Output the (X, Y) coordinate of the center of the cell containing the given text.  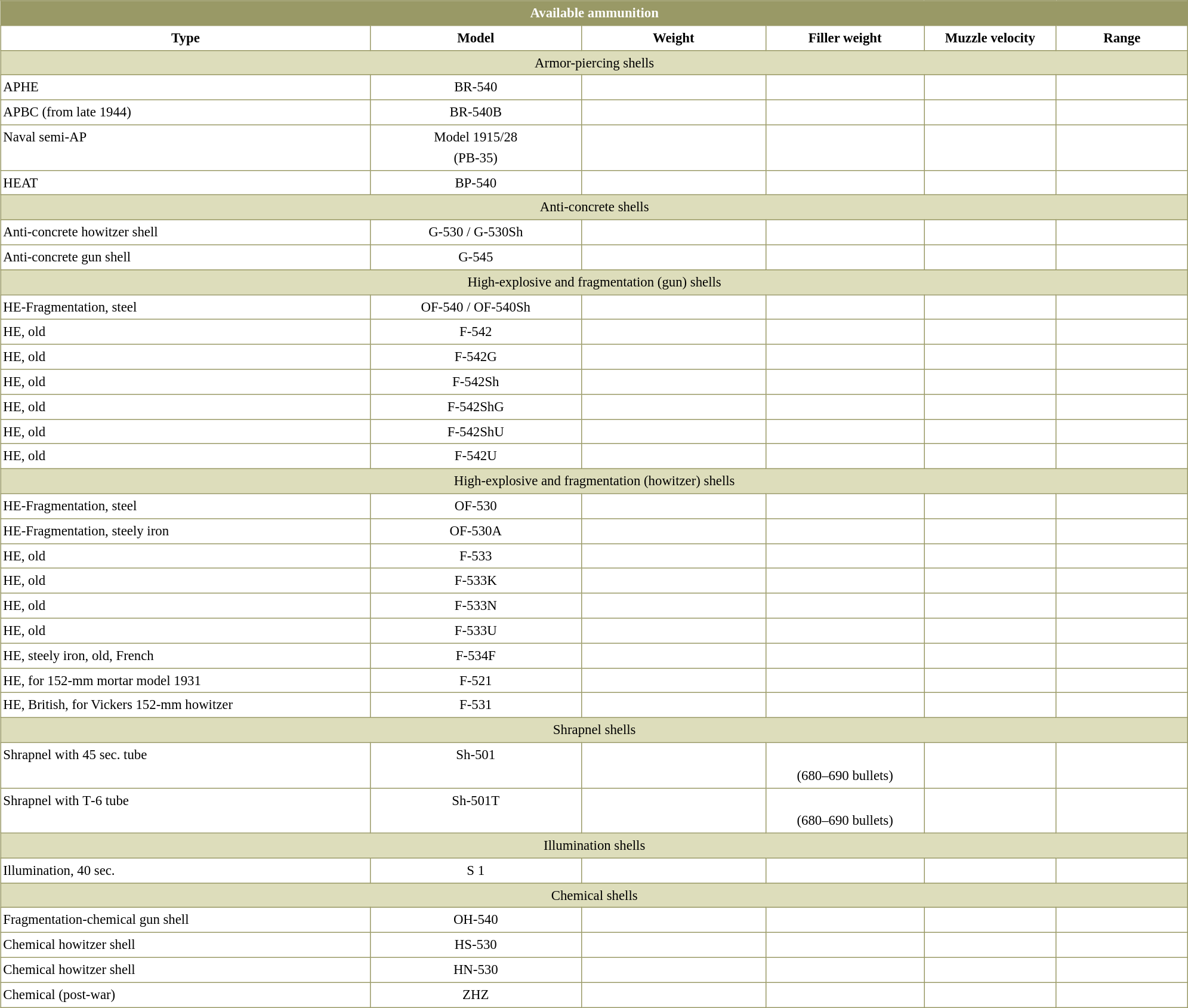
BP-540 (476, 183)
BR-540B (476, 113)
Anti-concrete gun shell (186, 257)
Anti-concrete howitzer shell (186, 233)
HS-530 (476, 945)
HN-530 (476, 970)
Model 1915/28(PB-35) (476, 147)
Fragmentation-chemical gun shell (186, 920)
F-542G (476, 357)
Armor-piercing shells (594, 63)
High-explosive and fragmentation (howitzer) shells (594, 481)
G-530 / G-530Sh (476, 233)
F-533K (476, 581)
F-533U (476, 631)
F-542 (476, 332)
Shrapnel with Т-6 tube (186, 810)
ZHZ (476, 995)
High-explosive and fragmentation (gun) shells (594, 282)
Model (476, 38)
Shrapnel with 45 sec. tube (186, 765)
Shrapnel shells (594, 730)
HEAT (186, 183)
Naval semi-AP (186, 147)
Illumination shells (594, 846)
F-534F (476, 655)
F-533 (476, 556)
HE-Fragmentation, steely iron (186, 531)
APBC (from late 1944) (186, 113)
F-521 (476, 680)
Anti-concrete shells (594, 208)
F-533N (476, 606)
OH-540 (476, 920)
HE, for 152-mm mortar model 1931 (186, 680)
F-542Sh (476, 382)
OF-530A (476, 531)
Muzzle velocity (990, 38)
G-545 (476, 257)
BR-540 (476, 88)
Chemical (post-war) (186, 995)
Available ammunition (594, 13)
F-542ShG (476, 406)
Sh-501 (476, 765)
F-542ShU (476, 431)
S 1 (476, 871)
Illumination, 40 sec. (186, 871)
Range (1122, 38)
HE, British, for Vickers 152-mm howitzer (186, 705)
APHE (186, 88)
OF-530 (476, 506)
Chemical shells (594, 895)
F-531 (476, 705)
Filler weight (845, 38)
HE, steely iron, old, French (186, 655)
Weight (673, 38)
OF-540 / OF-540Sh (476, 307)
F-542U (476, 457)
Type (186, 38)
Sh-501T (476, 810)
